Return [X, Y] of the center of cell containing provided text 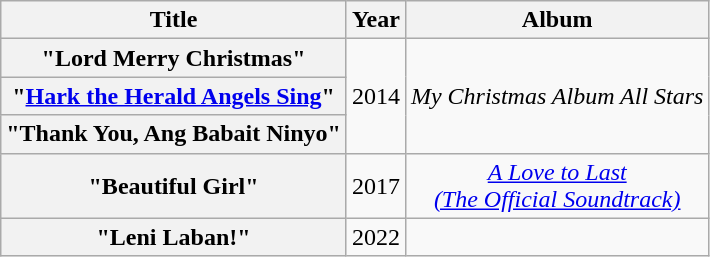
Year [376, 20]
"Thank You, Ang Babait Ninyo" [174, 134]
2022 [376, 237]
A Love to Last(The Official Soundtrack) [557, 186]
My Christmas Album All Stars [557, 96]
Title [174, 20]
"Beautiful Girl" [174, 186]
Album [557, 20]
2014 [376, 96]
"Hark the Herald Angels Sing" [174, 96]
"Leni Laban!" [174, 237]
2017 [376, 186]
"Lord Merry Christmas" [174, 58]
